Output the (X, Y) coordinate of the center of the cell containing the given text.  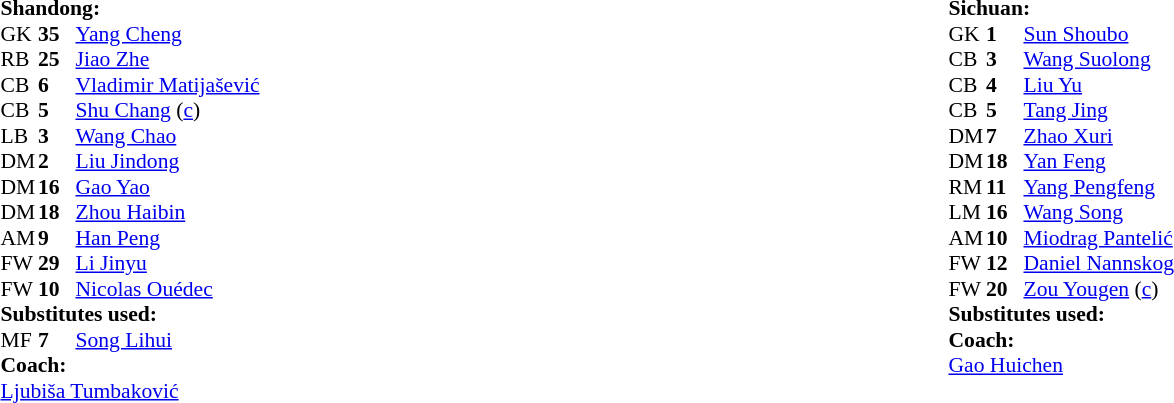
6 (57, 85)
35 (57, 34)
29 (57, 263)
Daniel Nannskog (1099, 263)
Gao Huichen (1060, 365)
2 (57, 161)
Miodrag Pantelić (1099, 238)
20 (1005, 289)
Jiao Zhe (168, 59)
Sun Shoubo (1099, 34)
LB (19, 136)
Yang Pengfeng (1099, 187)
Zhao Xuri (1099, 136)
Wang Chao (168, 136)
Han Peng (168, 238)
12 (1005, 263)
25 (57, 59)
Wang Song (1099, 213)
Zou Yougen (c) (1099, 289)
Li Jinyu (168, 263)
Wang Suolong (1099, 59)
Shu Chang (c) (168, 111)
Nicolas Ouédec (168, 289)
Liu Jindong (168, 161)
Gao Yao (168, 187)
Yang Cheng (168, 34)
RB (19, 59)
Song Lihui (168, 340)
4 (1005, 85)
9 (57, 238)
Zhou Haibin (168, 213)
Yan Feng (1099, 161)
Vladimir Matijašević (168, 85)
MF (19, 340)
1 (1005, 34)
RM (967, 187)
Liu Yu (1099, 85)
LM (967, 213)
Tang Jing (1099, 111)
11 (1005, 187)
